Output the (X, Y) coordinate of the center of the cell containing the given text.  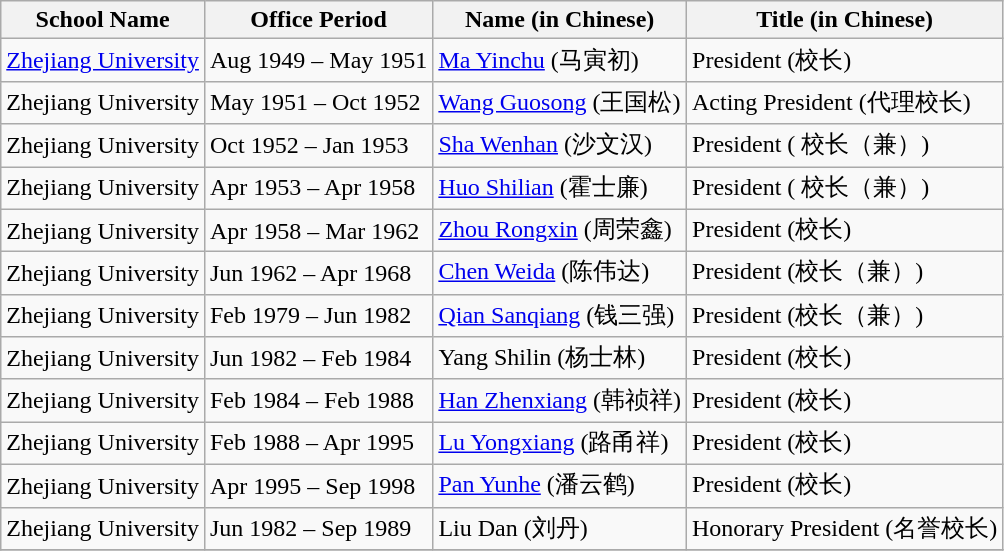
Pan Yunhe (潘云鹤) (560, 486)
Jun 1962 – Apr 1968 (318, 274)
Title (in Chinese) (845, 20)
May 1951 – Oct 1952 (318, 102)
Apr 1995 – Sep 1998 (318, 486)
Sha Wenhan (沙文汉) (560, 146)
Apr 1953 – Apr 1958 (318, 188)
Han Zhenxiang (韩祯祥) (560, 400)
Wang Guosong (王国松) (560, 102)
Jun 1982 – Sep 1989 (318, 528)
Feb 1988 – Apr 1995 (318, 444)
Honorary President (名誉校长) (845, 528)
Acting President (代理校长) (845, 102)
Ma Yinchu (马寅初) (560, 60)
Chen Weida (陈伟达) (560, 274)
Liu Dan (刘丹) (560, 528)
Qian Sanqiang (钱三强) (560, 316)
Name (in Chinese) (560, 20)
School Name (103, 20)
Feb 1979 – Jun 1982 (318, 316)
Apr 1958 – Mar 1962 (318, 230)
Lu Yongxiang (路甬祥) (560, 444)
Yang Shilin (杨士林) (560, 358)
Huo Shilian (霍士廉) (560, 188)
Zhou Rongxin (周荣鑫) (560, 230)
Oct 1952 – Jan 1953 (318, 146)
Aug 1949 – May 1951 (318, 60)
Feb 1984 – Feb 1988 (318, 400)
Office Period (318, 20)
Jun 1982 – Feb 1984 (318, 358)
